Capture the cell that displays the provided text and extract its [X, Y] central coordinate. 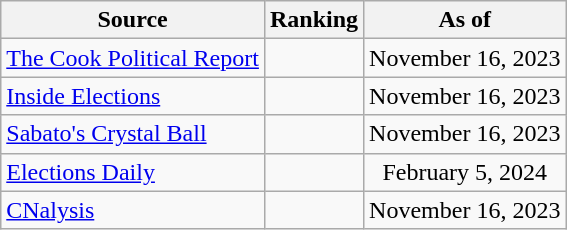
As of [465, 20]
Ranking [314, 20]
Sabato's Crystal Ball [133, 134]
The Cook Political Report [133, 58]
CNalysis [133, 210]
Source [133, 20]
Inside Elections [133, 96]
Elections Daily [133, 172]
February 5, 2024 [465, 172]
